Extract the (x, y) coordinate from the center of the cell holding the provided text.  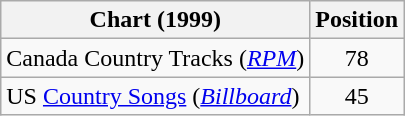
US Country Songs (Billboard) (156, 96)
Canada Country Tracks (RPM) (156, 58)
78 (357, 58)
Position (357, 20)
45 (357, 96)
Chart (1999) (156, 20)
